Output the [x, y] coordinate of the center of the cell containing the given text.  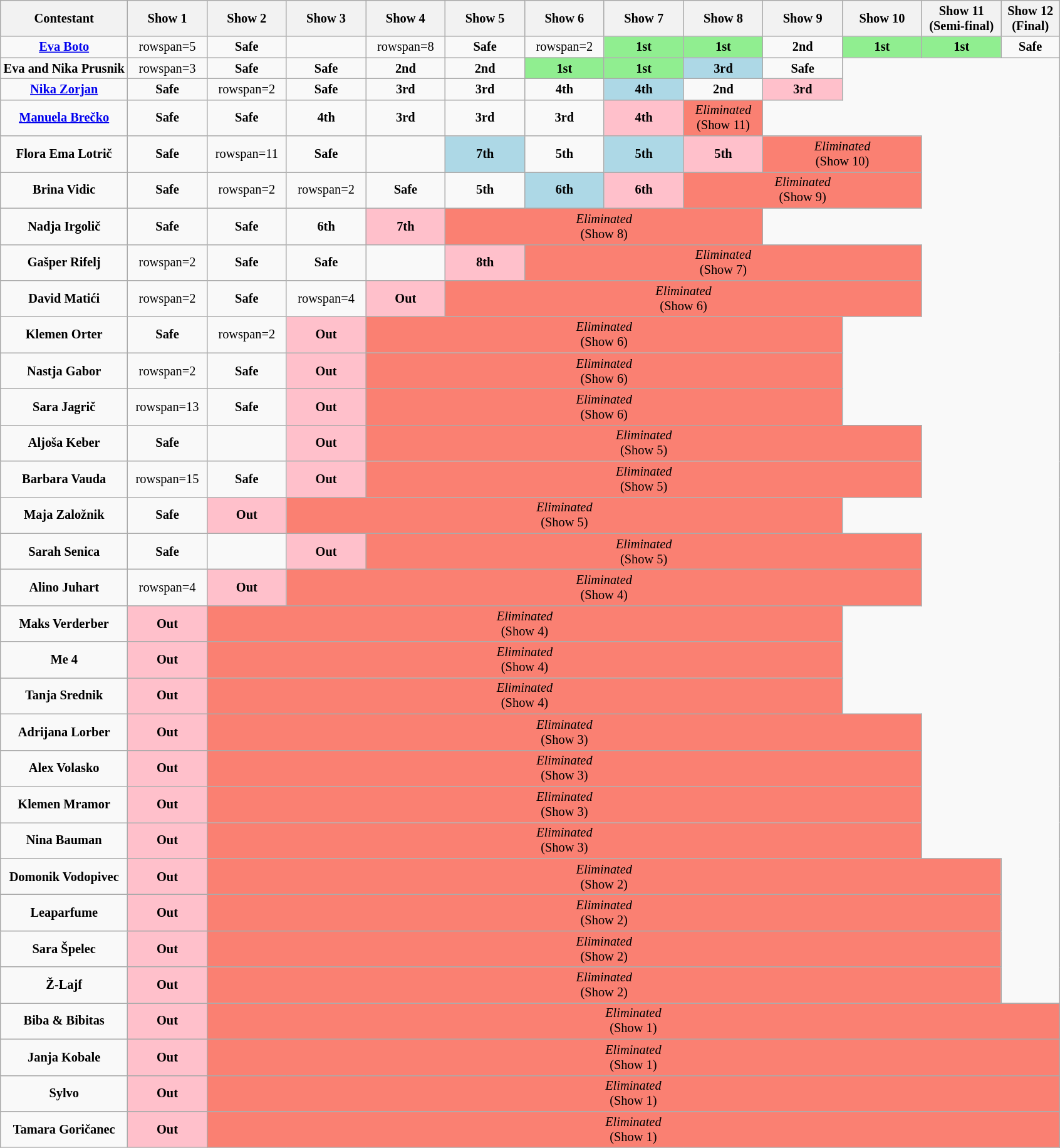
Me 4 [64, 660]
Tamara Goričanec [64, 1129]
Domonik Vodopivec [64, 877]
Nika Zorjan [64, 89]
David Matići [64, 298]
rowspan=3 [168, 68]
rowspan=13 [168, 407]
Gašper Rifelj [64, 263]
Klemen Mramor [64, 804]
Eliminated(Show 11) [723, 118]
Adrijana Lorber [64, 732]
Show 12(Final) [1030, 18]
Nadja Irgolič [64, 226]
Show 1 [168, 18]
Aljoša Keber [64, 443]
Eva Boto [64, 47]
Brina Vidic [64, 190]
Ž-Lajf [64, 985]
Klemen Orter [64, 335]
rowspan=11 [247, 154]
Sylvo [64, 1093]
Nastja Gabor [64, 371]
rowspan=15 [168, 479]
Show 3 [326, 18]
Show 5 [485, 18]
Contestant [64, 18]
Sara Jagrič [64, 407]
Show 6 [564, 18]
rowspan=8 [406, 47]
Eliminated(Show 10) [843, 154]
Eliminated(Show 7) [723, 263]
Maks Verderber [64, 624]
Sara Špelec [64, 949]
Show 10 [882, 18]
8th [485, 263]
Show 9 [803, 18]
rowspan=5 [168, 47]
Manuela Brečko [64, 118]
Tanja Srednik [64, 696]
Eliminated(Show 8) [604, 226]
Leaparfume [64, 912]
Flora Ema Lotrič [64, 154]
Alex Volasko [64, 768]
Show 4 [406, 18]
Show 8 [723, 18]
Show 7 [644, 18]
Barbara Vauda [64, 479]
Sarah Senica [64, 551]
Show 2 [247, 18]
Janja Kobale [64, 1057]
Maja Založnik [64, 515]
Biba & Bibitas [64, 1021]
Show 11(Semi-final) [961, 18]
Nina Bauman [64, 840]
Eva and Nika Prusnik [64, 68]
Alino Juhart [64, 587]
Eliminated(Show 9) [803, 190]
